Identify which cell holds the provided text, then report its [X, Y] central coordinate. 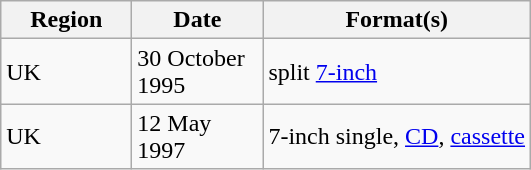
12 May 1997 [198, 136]
Date [198, 20]
30 October 1995 [198, 72]
split 7-inch [397, 72]
Format(s) [397, 20]
Region [66, 20]
7-inch single, CD, cassette [397, 136]
